Output the (X, Y) coordinate of the center of the cell containing the given text.  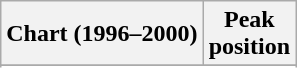
Chart (1996–2000) (102, 34)
Peakposition (249, 34)
